From the cell containing the given text, extract its center point as (x, y) coordinate. 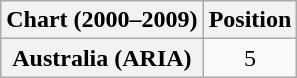
Australia (ARIA) (102, 58)
Position (250, 20)
5 (250, 58)
Chart (2000–2009) (102, 20)
